From the cell containing the given text, extract its center point as [X, Y] coordinate. 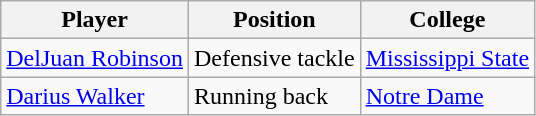
Player [95, 20]
College [447, 20]
Mississippi State [447, 58]
Notre Dame [447, 96]
Running back [274, 96]
Darius Walker [95, 96]
DelJuan Robinson [95, 58]
Position [274, 20]
Defensive tackle [274, 58]
